Search for the cell housing the specified text and yield its (X, Y) center coordinate. 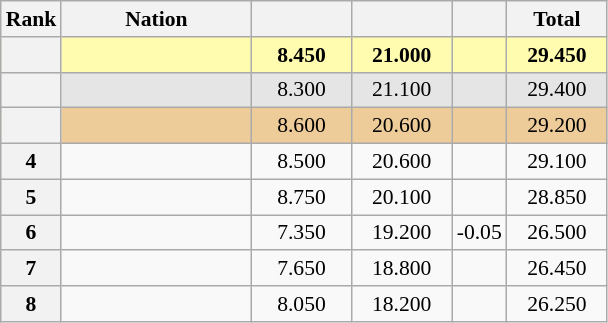
28.850 (557, 197)
18.800 (402, 269)
Rank (32, 19)
21.000 (402, 55)
26.500 (557, 233)
29.100 (557, 162)
7 (32, 269)
19.200 (402, 233)
8 (32, 304)
8.050 (301, 304)
7.350 (301, 233)
20.100 (402, 197)
6 (32, 233)
8.750 (301, 197)
29.450 (557, 55)
Nation (156, 19)
8.500 (301, 162)
21.100 (402, 90)
8.300 (301, 90)
-0.05 (480, 233)
4 (32, 162)
5 (32, 197)
26.250 (557, 304)
18.200 (402, 304)
Total (557, 19)
29.200 (557, 126)
29.400 (557, 90)
8.450 (301, 55)
8.600 (301, 126)
7.650 (301, 269)
26.450 (557, 269)
